Pinpoint the cell where the given text exists, returning its [X, Y] midpoint coordinate. 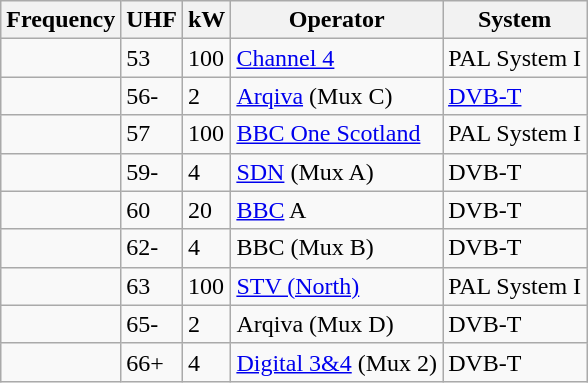
60 [152, 210]
BBC (Mux B) [337, 248]
Arqiva (Mux C) [337, 96]
Digital 3&4 (Mux 2) [337, 362]
Frequency [61, 20]
62- [152, 248]
UHF [152, 20]
STV (North) [337, 286]
53 [152, 58]
Operator [337, 20]
SDN (Mux A) [337, 172]
56- [152, 96]
kW [206, 20]
63 [152, 286]
Channel 4 [337, 58]
66+ [152, 362]
System [515, 20]
20 [206, 210]
Arqiva (Mux D) [337, 324]
BBC A [337, 210]
BBC One Scotland [337, 134]
57 [152, 134]
65- [152, 324]
59- [152, 172]
